Capture the cell that displays the provided text and extract its [X, Y] central coordinate. 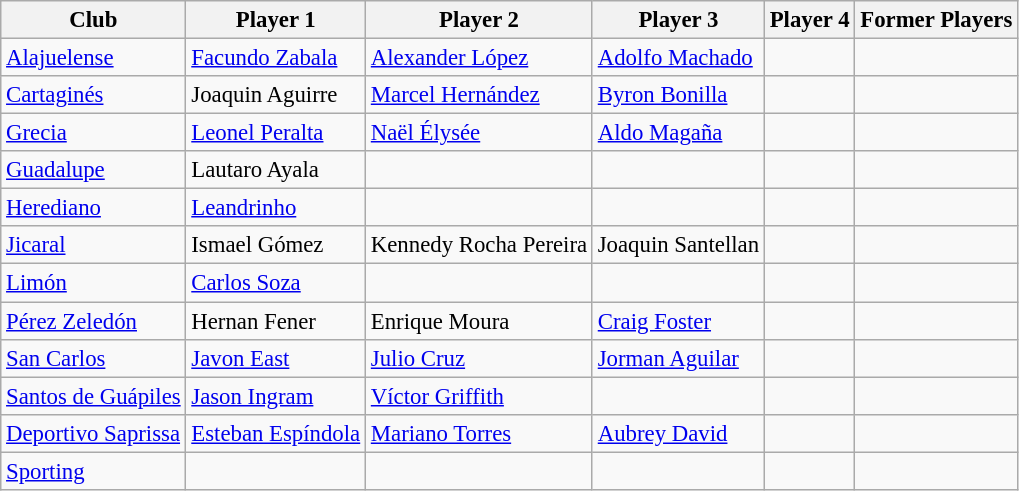
Leandrinho [276, 208]
Guadalupe [94, 170]
Alajuelense [94, 58]
Enrique Moura [480, 321]
Former Players [936, 20]
Esteban Espíndola [276, 433]
Jicaral [94, 245]
Carlos Soza [276, 283]
Joaquin Aguirre [276, 95]
Herediano [94, 208]
Joaquin Santellan [678, 245]
Player 1 [276, 20]
Naël Élysée [480, 133]
Aubrey David [678, 433]
Jorman Aguilar [678, 358]
Cartaginés [94, 95]
Marcel Hernández [480, 95]
Facundo Zabala [276, 58]
Hernan Fener [276, 321]
Santos de Guápiles [94, 396]
Lautaro Ayala [276, 170]
Javon East [276, 358]
Club [94, 20]
Julio Cruz [480, 358]
Sporting [94, 471]
Craig Foster [678, 321]
Pérez Zeledón [94, 321]
Leonel Peralta [276, 133]
Byron Bonilla [678, 95]
Limón [94, 283]
Player 4 [810, 20]
Mariano Torres [480, 433]
Player 2 [480, 20]
Player 3 [678, 20]
Jason Ingram [276, 396]
Deportivo Saprissa [94, 433]
Alexander López [480, 58]
Aldo Magaña [678, 133]
Víctor Griffith [480, 396]
Ismael Gómez [276, 245]
Grecia [94, 133]
San Carlos [94, 358]
Adolfo Machado [678, 58]
Kennedy Rocha Pereira [480, 245]
